Search for the cell housing the specified text and yield its [x, y] center coordinate. 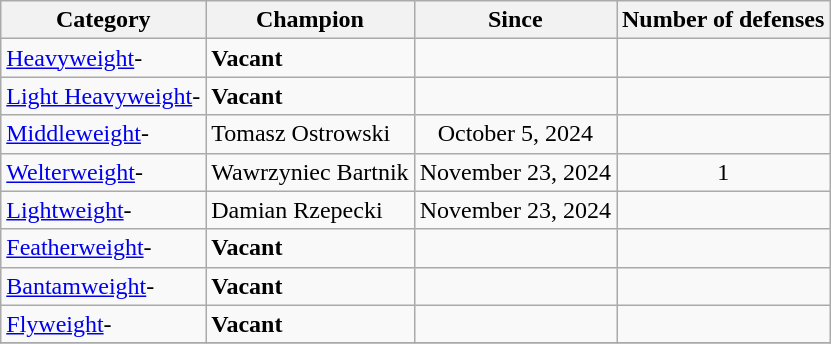
Lightweight- [104, 210]
Since [515, 20]
October 5, 2024 [515, 134]
Tomasz Ostrowski [310, 134]
Damian Rzepecki [310, 210]
Bantamweight- [104, 286]
1 [722, 172]
Middleweight- [104, 134]
Wawrzyniec Bartnik [310, 172]
Light Heavyweight- [104, 96]
Flyweight- [104, 324]
Welterweight- [104, 172]
Featherweight- [104, 248]
Category [104, 20]
Champion [310, 20]
Number of defenses [722, 20]
Heavyweight- [104, 58]
